Find where the given text appears and provide that cell's center as (X, Y) coordinate. 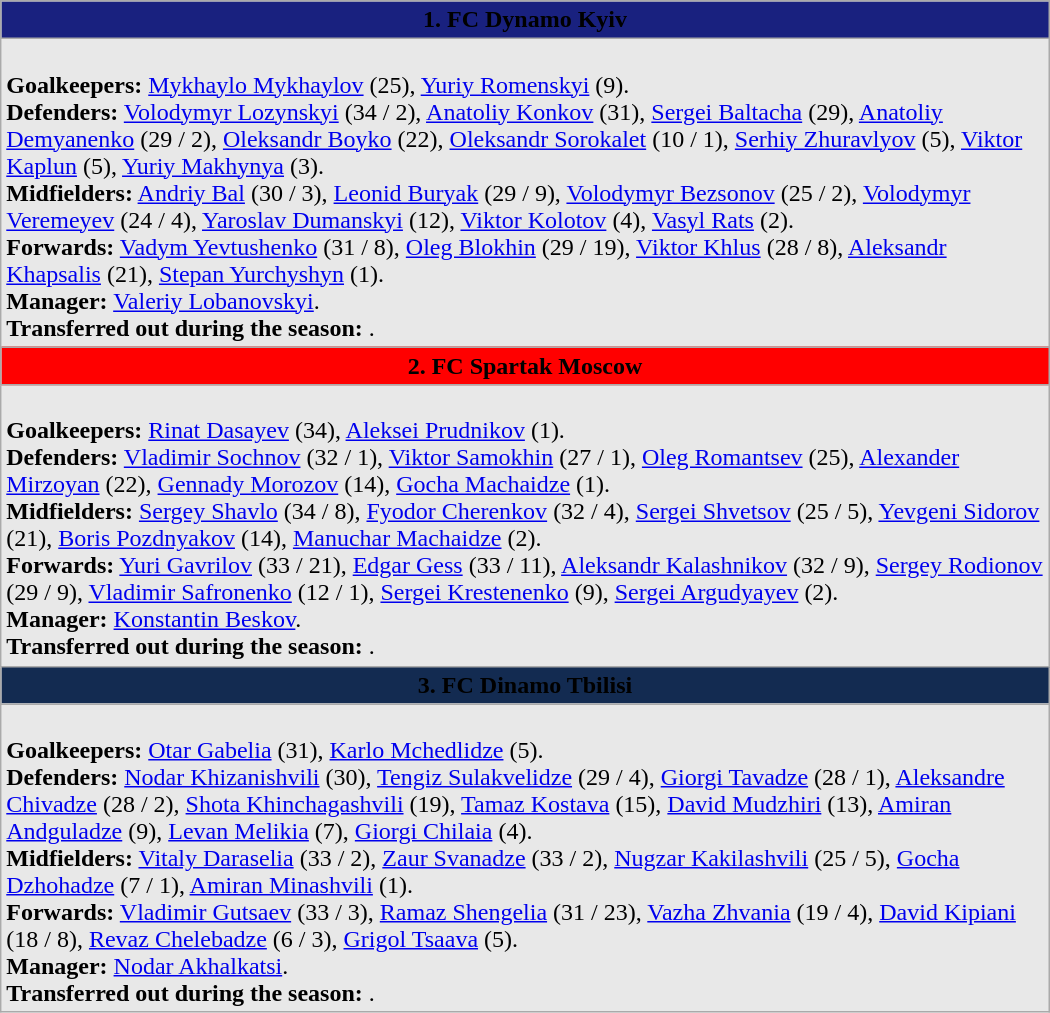
1. FC Dynamo Kyiv (525, 20)
3. FC Dinamo Tbilisi (525, 685)
2. FC Spartak Moscow (525, 366)
